Find where the given text appears and provide that cell's center as [X, Y] coordinate. 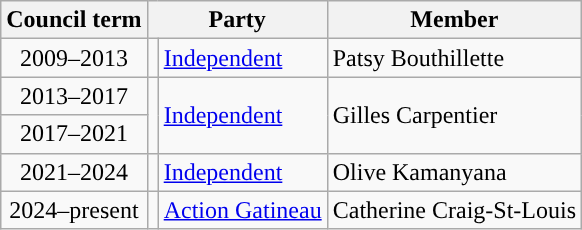
Party [237, 20]
Patsy Bouthillette [454, 58]
Olive Kamanyana [454, 172]
Action Gatineau [242, 210]
2009–2013 [74, 58]
Council term [74, 20]
Catherine Craig-St-Louis [454, 210]
Gilles Carpentier [454, 115]
2021–2024 [74, 172]
2024–present [74, 210]
2017–2021 [74, 134]
Member [454, 20]
2013–2017 [74, 96]
